Return the [x, y] coordinate for the center point of the cell that contains the specified text.  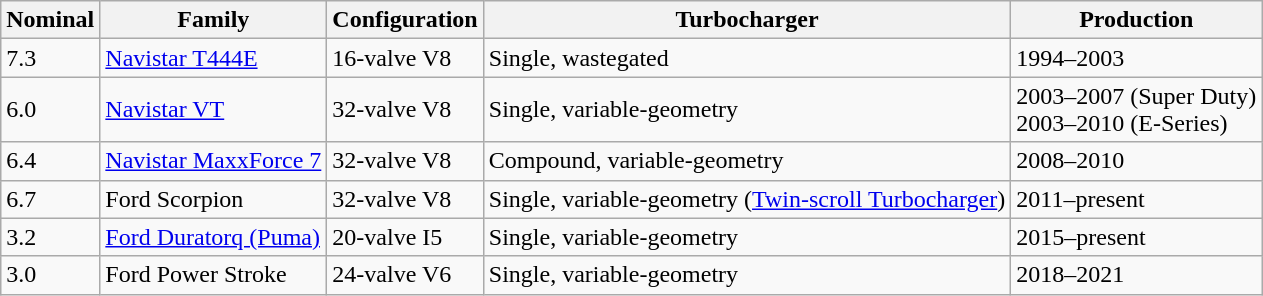
Compound, variable-geometry [746, 161]
2011–present [1136, 199]
Single, variable-geometry (Twin-scroll Turbocharger) [746, 199]
Navistar VT [214, 110]
Navistar MaxxForce 7 [214, 161]
Navistar T444E [214, 58]
2008–2010 [1136, 161]
1994–2003 [1136, 58]
Configuration [405, 20]
3.2 [50, 237]
2015–present [1136, 237]
Single, wastegated [746, 58]
2018–2021 [1136, 275]
Ford Scorpion [214, 199]
6.0 [50, 110]
7.3 [50, 58]
Production [1136, 20]
2003–2007 (Super Duty)2003–2010 (E-Series) [1136, 110]
16-valve V8 [405, 58]
Turbocharger [746, 20]
20-valve I5 [405, 237]
3.0 [50, 275]
Family [214, 20]
6.4 [50, 161]
Ford Power Stroke [214, 275]
24-valve V6 [405, 275]
Ford Duratorq (Puma) [214, 237]
Nominal [50, 20]
6.7 [50, 199]
